Identify which cell holds the provided text, then report its [x, y] central coordinate. 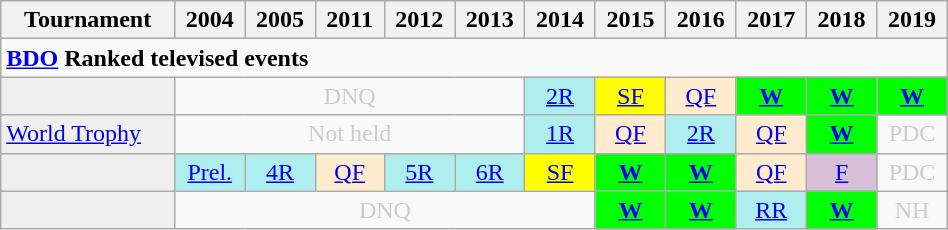
4R [280, 172]
6R [489, 172]
2016 [701, 20]
World Trophy [88, 134]
F [841, 172]
2019 [912, 20]
2015 [630, 20]
2004 [210, 20]
Tournament [88, 20]
2005 [280, 20]
2014 [560, 20]
5R [419, 172]
2012 [419, 20]
2011 [350, 20]
2018 [841, 20]
Not held [350, 134]
2017 [771, 20]
1R [560, 134]
RR [771, 210]
Prel. [210, 172]
BDO Ranked televised events [474, 58]
NH [912, 210]
2013 [489, 20]
